Extract the [X, Y] coordinate from the center of the cell holding the provided text.  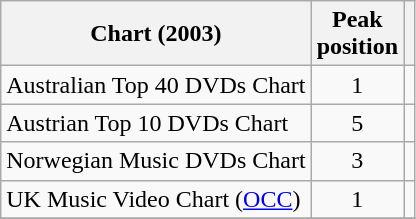
Peakposition [357, 34]
Norwegian Music DVDs Chart [156, 161]
5 [357, 123]
Chart (2003) [156, 34]
Australian Top 40 DVDs Chart [156, 85]
UK Music Video Chart (OCC) [156, 199]
Austrian Top 10 DVDs Chart [156, 123]
3 [357, 161]
